Locate the cell with the specified text and output its [x, y] center coordinate. 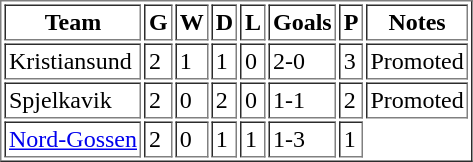
G [158, 22]
Team [72, 22]
2-0 [303, 62]
Kristiansund [72, 62]
Spjelkavik [72, 100]
P [351, 22]
L [254, 22]
1-1 [303, 100]
D [224, 22]
1-3 [303, 140]
Nord-Gossen [72, 140]
Notes [417, 22]
Goals [303, 22]
W [192, 22]
3 [351, 62]
